For the text-containing cell, return its midpoint in [X, Y] coordinate format. 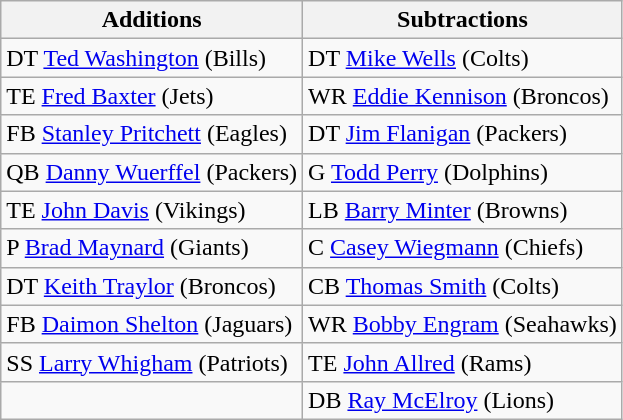
WR Bobby Engram (Seahawks) [463, 324]
G Todd Perry (Dolphins) [463, 172]
DT Keith Traylor (Broncos) [152, 286]
CB Thomas Smith (Colts) [463, 286]
LB Barry Minter (Browns) [463, 210]
P Brad Maynard (Giants) [152, 248]
C Casey Wiegmann (Chiefs) [463, 248]
DT Jim Flanigan (Packers) [463, 134]
FB Stanley Pritchett (Eagles) [152, 134]
DT Mike Wells (Colts) [463, 58]
WR Eddie Kennison (Broncos) [463, 96]
TE John Davis (Vikings) [152, 210]
DT Ted Washington (Bills) [152, 58]
QB Danny Wuerffel (Packers) [152, 172]
Additions [152, 20]
SS Larry Whigham (Patriots) [152, 362]
Subtractions [463, 20]
TE Fred Baxter (Jets) [152, 96]
DB Ray McElroy (Lions) [463, 400]
FB Daimon Shelton (Jaguars) [152, 324]
TE John Allred (Rams) [463, 362]
